Extract the [x, y] coordinate from the center of the cell holding the provided text.  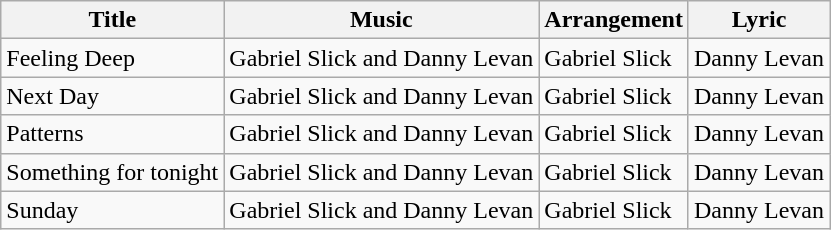
Next Day [112, 96]
Music [382, 20]
Sunday [112, 210]
Something for tonight [112, 172]
Title [112, 20]
Patterns [112, 134]
Lyric [758, 20]
Arrangement [614, 20]
Feeling Deep [112, 58]
